Pinpoint the cell where the given text exists, returning its (X, Y) midpoint coordinate. 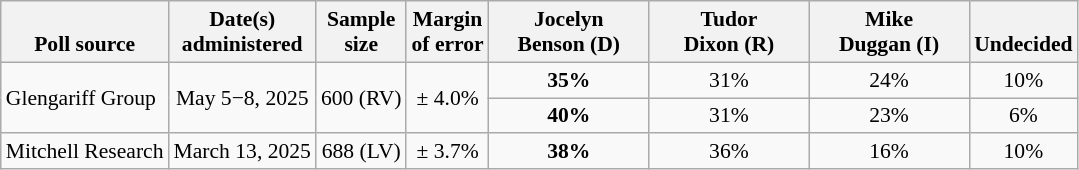
Glengariff Group (85, 98)
MikeDuggan (I) (889, 32)
16% (889, 152)
TudorDixon (R) (729, 32)
Date(s)administered (242, 32)
Mitchell Research (85, 152)
688 (LV) (362, 152)
24% (889, 80)
May 5−8, 2025 (242, 98)
± 4.0% (447, 98)
36% (729, 152)
± 3.7% (447, 152)
23% (889, 116)
Undecided (1023, 32)
38% (569, 152)
Samplesize (362, 32)
March 13, 2025 (242, 152)
600 (RV) (362, 98)
40% (569, 116)
Poll source (85, 32)
JocelynBenson (D) (569, 32)
6% (1023, 116)
35% (569, 80)
Marginof error (447, 32)
